Return the [X, Y] coordinate for the center point of the cell that contains the specified text.  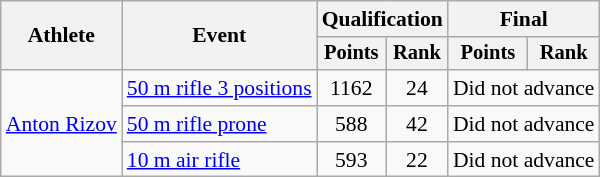
24 [417, 88]
42 [417, 124]
588 [352, 124]
Athlete [62, 36]
Anton Rizov [62, 124]
50 m rifle prone [220, 124]
50 m rifle 3 positions [220, 88]
Event [220, 36]
Final [524, 19]
Qualification [382, 19]
1162 [352, 88]
